Determine the [x, y] coordinate at the center of the cell enclosing the given text.  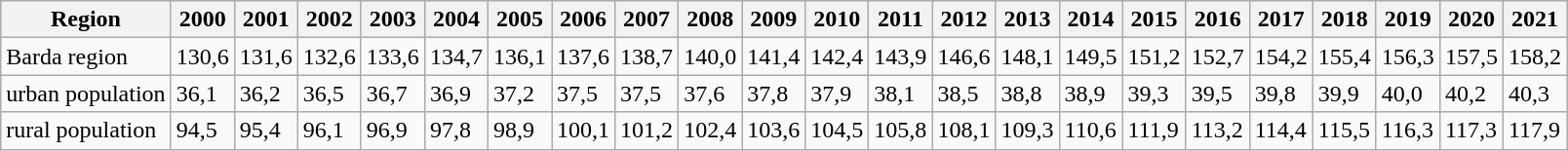
2003 [392, 19]
2009 [774, 19]
Barda region [86, 57]
155,4 [1344, 57]
2005 [519, 19]
Region [86, 19]
146,6 [963, 57]
132,6 [330, 57]
98,9 [519, 131]
152,7 [1217, 57]
2008 [710, 19]
116,3 [1408, 131]
101,2 [647, 131]
151,2 [1155, 57]
117,3 [1470, 131]
39,3 [1155, 94]
37,2 [519, 94]
103,6 [774, 131]
96,9 [392, 131]
2000 [203, 19]
142,4 [837, 57]
2021 [1535, 19]
96,1 [330, 131]
2011 [901, 19]
138,7 [647, 57]
117,9 [1535, 131]
38,1 [901, 94]
110,6 [1090, 131]
36,9 [456, 94]
39,5 [1217, 94]
94,5 [203, 131]
136,1 [519, 57]
38,9 [1090, 94]
115,5 [1344, 131]
40,0 [1408, 94]
134,7 [456, 57]
39,9 [1344, 94]
38,5 [963, 94]
133,6 [392, 57]
109,3 [1028, 131]
141,4 [774, 57]
104,5 [837, 131]
37,6 [710, 94]
36,5 [330, 94]
140,0 [710, 57]
2010 [837, 19]
37,9 [837, 94]
2001 [265, 19]
40,3 [1535, 94]
102,4 [710, 131]
108,1 [963, 131]
95,4 [265, 131]
157,5 [1470, 57]
2016 [1217, 19]
36,1 [203, 94]
158,2 [1535, 57]
2013 [1028, 19]
148,1 [1028, 57]
38,8 [1028, 94]
2017 [1281, 19]
rural population [86, 131]
2019 [1408, 19]
137,6 [583, 57]
114,4 [1281, 131]
2014 [1090, 19]
2002 [330, 19]
130,6 [203, 57]
37,8 [774, 94]
2004 [456, 19]
97,8 [456, 131]
156,3 [1408, 57]
2012 [963, 19]
40,2 [1470, 94]
143,9 [901, 57]
149,5 [1090, 57]
36,2 [265, 94]
urban population [86, 94]
2006 [583, 19]
111,9 [1155, 131]
39,8 [1281, 94]
2015 [1155, 19]
100,1 [583, 131]
131,6 [265, 57]
105,8 [901, 131]
2020 [1470, 19]
154,2 [1281, 57]
2018 [1344, 19]
2007 [647, 19]
113,2 [1217, 131]
36,7 [392, 94]
